Locate the cell with the specified text and output its (X, Y) center coordinate. 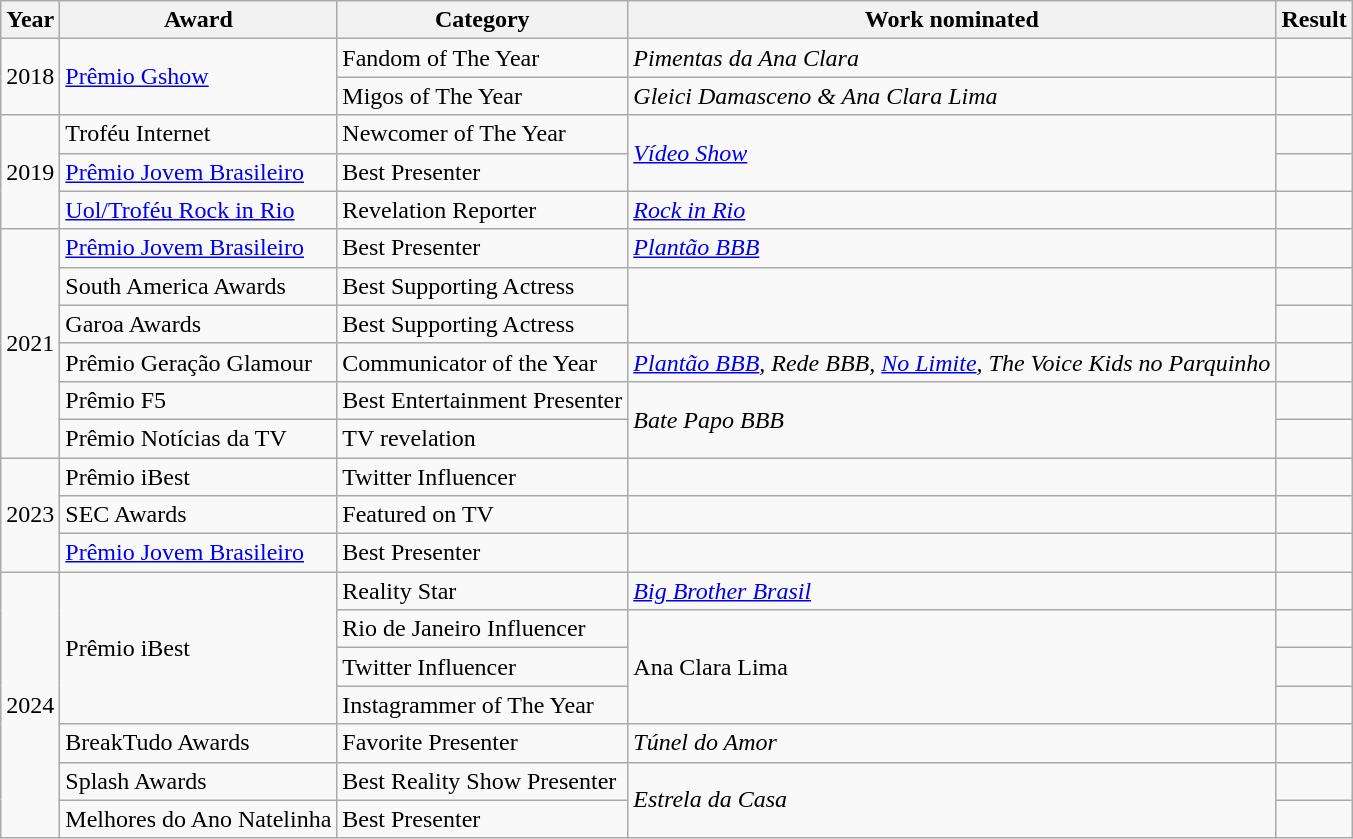
Prêmio Geração Glamour (198, 362)
Rock in Rio (952, 210)
Uol/Troféu Rock in Rio (198, 210)
Work nominated (952, 20)
Garoa Awards (198, 324)
Gleici Damasceno & Ana Clara Lima (952, 96)
Túnel do Amor (952, 743)
Migos of The Year (482, 96)
Plantão BBB (952, 248)
2019 (30, 172)
Favorite Presenter (482, 743)
Melhores do Ano Natelinha (198, 819)
TV revelation (482, 438)
2021 (30, 343)
Prêmio Gshow (198, 77)
2018 (30, 77)
Year (30, 20)
Vídeo Show (952, 153)
Newcomer of The Year (482, 134)
Bate Papo BBB (952, 419)
South America Awards (198, 286)
Big Brother Brasil (952, 591)
Prêmio F5 (198, 400)
Reality Star (482, 591)
Rio de Janeiro Influencer (482, 629)
Category (482, 20)
Plantão BBB, Rede BBB, No Limite, The Voice Kids no Parquinho (952, 362)
BreakTudo Awards (198, 743)
Ana Clara Lima (952, 667)
Troféu Internet (198, 134)
Result (1314, 20)
2023 (30, 515)
Instagrammer of The Year (482, 705)
Best Entertainment Presenter (482, 400)
Fandom of The Year (482, 58)
Splash Awards (198, 781)
Award (198, 20)
2024 (30, 705)
SEC Awards (198, 515)
Featured on TV (482, 515)
Prêmio Notícias da TV (198, 438)
Revelation Reporter (482, 210)
Pimentas da Ana Clara (952, 58)
Estrela da Casa (952, 800)
Communicator of the Year (482, 362)
Best Reality Show Presenter (482, 781)
